Return the (X, Y) coordinate for the center point of the cell that contains the specified text.  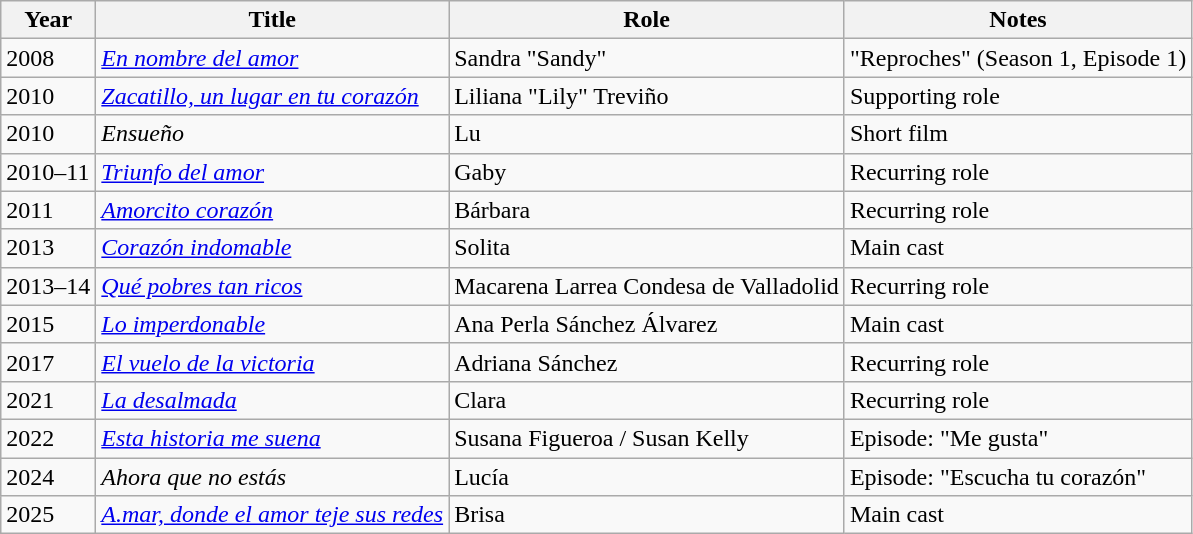
2008 (48, 58)
En nombre del amor (272, 58)
Esta historia me suena (272, 438)
Episode: "Escucha tu corazón" (1018, 477)
Gaby (647, 172)
Ensueño (272, 134)
Title (272, 20)
Lucía (647, 477)
2011 (48, 210)
"Reproches" (Season 1, Episode 1) (1018, 58)
2013–14 (48, 286)
La desalmada (272, 400)
Solita (647, 248)
Role (647, 20)
Qué pobres tan ricos (272, 286)
2015 (48, 324)
Zacatillo, un lugar en tu corazón (272, 96)
Ahora que no estás (272, 477)
Clara (647, 400)
Triunfo del amor (272, 172)
2022 (48, 438)
Macarena Larrea Condesa de Valladolid (647, 286)
Supporting role (1018, 96)
2025 (48, 515)
Short film (1018, 134)
Notes (1018, 20)
Lo imperdonable (272, 324)
Liliana "Lily" Treviño (647, 96)
El vuelo de la victoria (272, 362)
Susana Figueroa / Susan Kelly (647, 438)
A.mar, donde el amor teje sus redes (272, 515)
Ana Perla Sánchez Álvarez (647, 324)
Year (48, 20)
Sandra "Sandy" (647, 58)
2013 (48, 248)
Lu (647, 134)
Brisa (647, 515)
Adriana Sánchez (647, 362)
2024 (48, 477)
2010–11 (48, 172)
2017 (48, 362)
Corazón indomable (272, 248)
2021 (48, 400)
Amorcito corazón (272, 210)
Bárbara (647, 210)
Episode: "Me gusta" (1018, 438)
